Output the [x, y] coordinate of the center of the cell containing the given text.  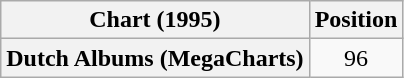
96 [356, 58]
Dutch Albums (MegaCharts) [155, 58]
Chart (1995) [155, 20]
Position [356, 20]
